For the text-containing cell, return its midpoint in (x, y) coordinate format. 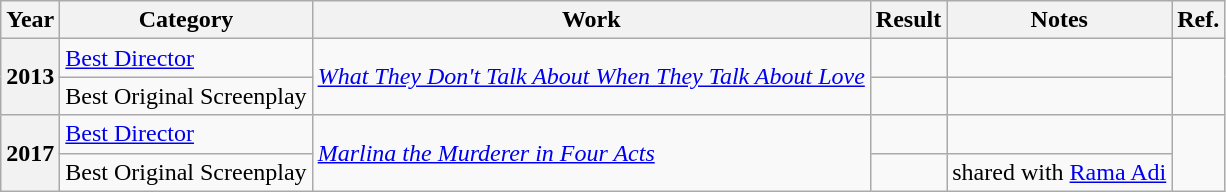
Ref. (1198, 20)
Work (591, 20)
2017 (30, 153)
shared with Rama Adi (1060, 172)
Result (908, 20)
Year (30, 20)
Marlina the Murderer in Four Acts (591, 153)
What They Don't Talk About When They Talk About Love (591, 77)
Notes (1060, 20)
Category (186, 20)
2013 (30, 77)
